Output the (X, Y) coordinate of the center of the cell containing the given text.  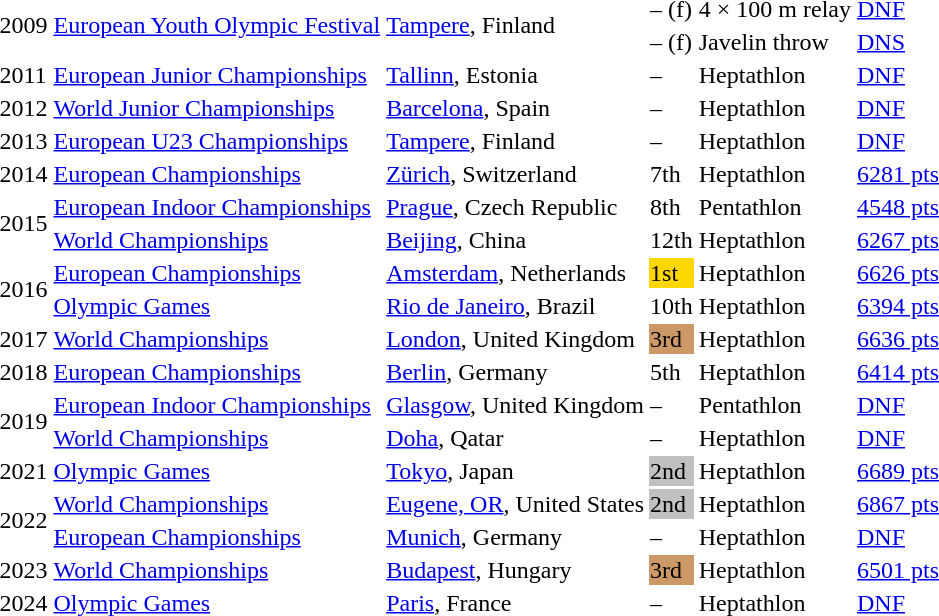
Prague, Czech Republic (516, 207)
Tampere, Finland (516, 141)
10th (672, 306)
Barcelona, Spain (516, 108)
Amsterdam, Netherlands (516, 273)
Glasgow, United Kingdom (516, 405)
World Junior Championships (217, 108)
Eugene, OR, United States (516, 504)
8th (672, 207)
European Junior Championships (217, 75)
7th (672, 174)
5th (672, 372)
– (f) (672, 42)
Tallinn, Estonia (516, 75)
European U23 Championships (217, 141)
Rio de Janeiro, Brazil (516, 306)
Munich, Germany (516, 537)
Beijing, China (516, 240)
Berlin, Germany (516, 372)
London, United Kingdom (516, 339)
1st (672, 273)
Tokyo, Japan (516, 471)
Doha, Qatar (516, 438)
Budapest, Hungary (516, 570)
12th (672, 240)
Javelin throw (774, 42)
Zürich, Switzerland (516, 174)
